Search for the cell housing the specified text and yield its (x, y) center coordinate. 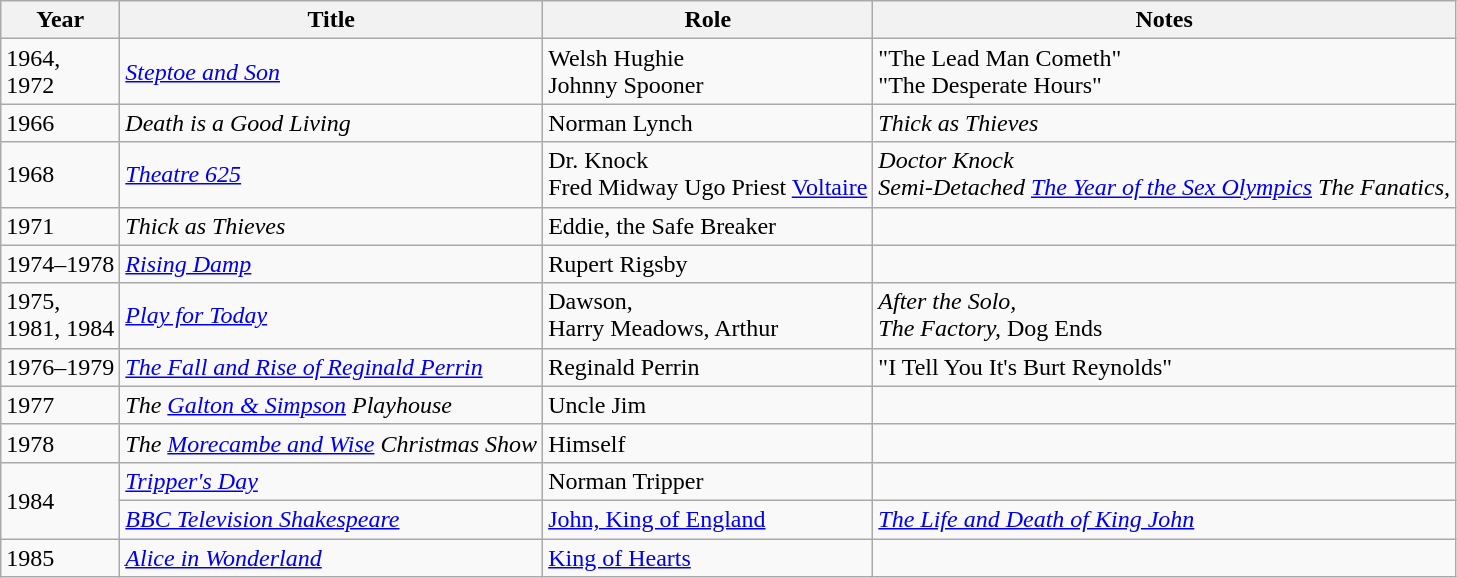
Theatre 625 (332, 174)
1974–1978 (60, 264)
Rupert Rigsby (708, 264)
Tripper's Day (332, 481)
Doctor KnockSemi-Detached The Year of the Sex Olympics The Fanatics, (1164, 174)
Uncle Jim (708, 405)
Himself (708, 443)
1978 (60, 443)
Norman Lynch (708, 123)
Welsh HughieJohnny Spooner (708, 72)
Reginald Perrin (708, 367)
1975,1981, 1984 (60, 316)
After the Solo,The Factory, Dog Ends (1164, 316)
Steptoe and Son (332, 72)
1964,1972 (60, 72)
The Morecambe and Wise Christmas Show (332, 443)
Norman Tripper (708, 481)
Dawson,Harry Meadows, Arthur (708, 316)
Dr. KnockFred Midway Ugo Priest Voltaire (708, 174)
1966 (60, 123)
John, King of England (708, 519)
Title (332, 20)
1976–1979 (60, 367)
1971 (60, 226)
1977 (60, 405)
The Galton & Simpson Playhouse (332, 405)
1968 (60, 174)
1984 (60, 500)
Eddie, the Safe Breaker (708, 226)
Notes (1164, 20)
The Fall and Rise of Reginald Perrin (332, 367)
Rising Damp (332, 264)
"The Lead Man Cometh""The Desperate Hours" (1164, 72)
Role (708, 20)
The Life and Death of King John (1164, 519)
Play for Today (332, 316)
Death is a Good Living (332, 123)
Alice in Wonderland (332, 557)
Year (60, 20)
King of Hearts (708, 557)
BBC Television Shakespeare (332, 519)
1985 (60, 557)
"I Tell You It's Burt Reynolds" (1164, 367)
